Return [x, y] of the center of cell containing provided text 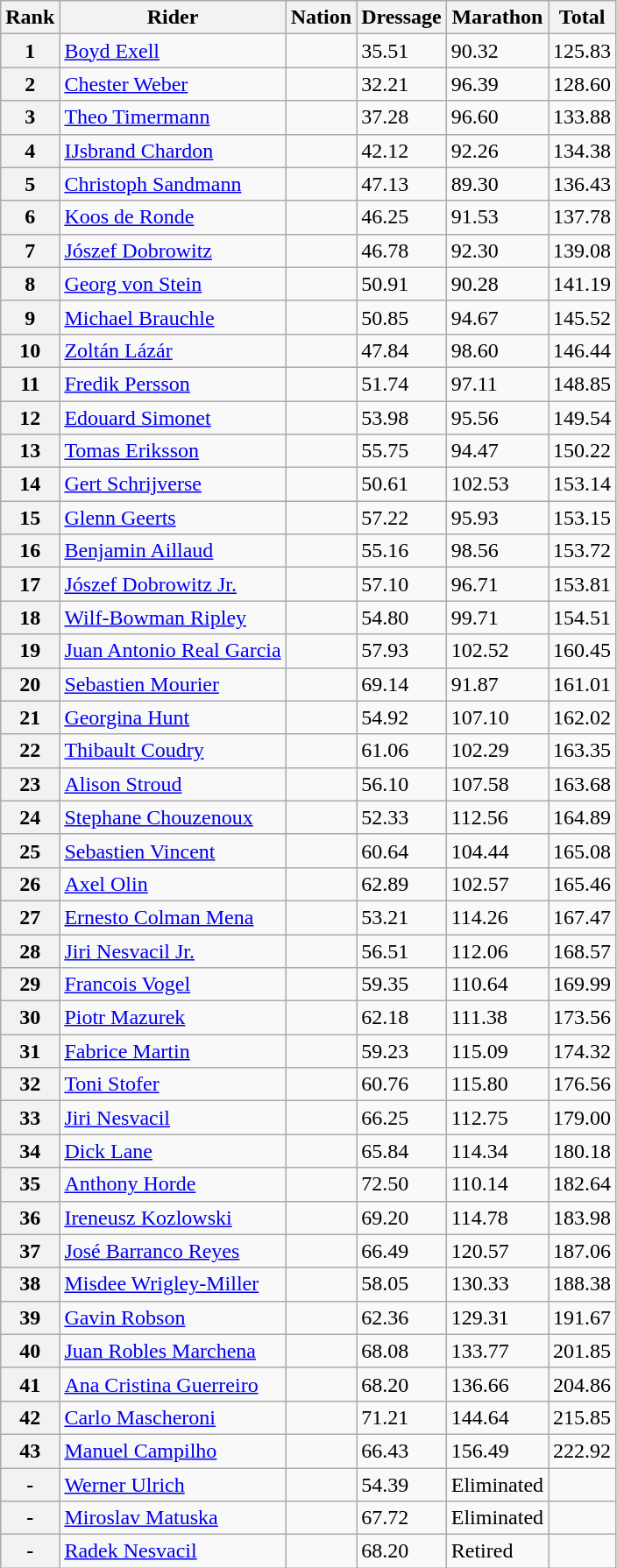
32.21 [401, 84]
56.10 [401, 784]
110.14 [497, 1184]
55.16 [401, 551]
Piotr Mazurek [173, 1018]
139.08 [582, 251]
163.35 [582, 751]
57.93 [401, 651]
191.67 [582, 1317]
176.56 [582, 1084]
Chester Weber [173, 84]
Gavin Robson [173, 1317]
23 [30, 784]
133.88 [582, 117]
20 [30, 684]
27 [30, 917]
59.35 [401, 985]
Dressage [401, 18]
Edouard Simonet [173, 418]
Jószef Dobrowitz Jr. [173, 584]
102.57 [497, 884]
114.34 [497, 1151]
41 [30, 1384]
153.15 [582, 518]
66.43 [401, 1451]
65.84 [401, 1151]
Misdee Wrigley-Miller [173, 1284]
36 [30, 1218]
137.78 [582, 217]
Jószef Dobrowitz [173, 251]
114.26 [497, 917]
102.29 [497, 751]
114.78 [497, 1218]
112.75 [497, 1118]
33 [30, 1118]
112.06 [497, 950]
92.30 [497, 251]
16 [30, 551]
57.10 [401, 584]
9 [30, 317]
169.99 [582, 985]
Fabrice Martin [173, 1051]
Ernesto Colman Mena [173, 917]
Boyd Exell [173, 51]
IJsbrand Chardon [173, 151]
91.53 [497, 217]
6 [30, 217]
163.68 [582, 784]
Alison Stroud [173, 784]
66.25 [401, 1118]
25 [30, 851]
146.44 [582, 350]
31 [30, 1051]
182.64 [582, 1184]
133.77 [497, 1351]
89.30 [497, 184]
96.60 [497, 117]
91.87 [497, 684]
50.61 [401, 484]
Francois Vogel [173, 985]
Carlo Mascheroni [173, 1417]
42 [30, 1417]
Marathon [497, 18]
61.06 [401, 751]
18 [30, 618]
72.50 [401, 1184]
Manuel Campilho [173, 1451]
Rider [173, 18]
Georgina Hunt [173, 717]
37 [30, 1251]
153.81 [582, 584]
3 [30, 117]
144.64 [497, 1417]
55.75 [401, 451]
22 [30, 751]
Anthony Horde [173, 1184]
Zoltán Lázár [173, 350]
215.85 [582, 1417]
95.56 [497, 418]
32 [30, 1084]
52.33 [401, 817]
Thibault Coudry [173, 751]
145.52 [582, 317]
167.47 [582, 917]
161.01 [582, 684]
13 [30, 451]
149.54 [582, 418]
60.76 [401, 1084]
40 [30, 1351]
201.85 [582, 1351]
Benjamin Aillaud [173, 551]
42.12 [401, 151]
168.57 [582, 950]
Theo Timermann [173, 117]
54.39 [401, 1485]
179.00 [582, 1118]
Ana Cristina Guerreiro [173, 1384]
Toni Stofer [173, 1084]
10 [30, 350]
17 [30, 584]
180.18 [582, 1151]
128.60 [582, 84]
46.25 [401, 217]
153.14 [582, 484]
222.92 [582, 1451]
129.31 [497, 1317]
95.93 [497, 518]
38 [30, 1284]
66.49 [401, 1251]
11 [30, 384]
4 [30, 151]
162.02 [582, 717]
115.80 [497, 1084]
102.52 [497, 651]
29 [30, 985]
Radek Nesvacil [173, 1551]
30 [30, 1018]
Ireneusz Kozlowski [173, 1218]
150.22 [582, 451]
2 [30, 84]
1 [30, 51]
Michael Brauchle [173, 317]
50.91 [401, 284]
154.51 [582, 618]
Gert Schrijverse [173, 484]
136.43 [582, 184]
Stephane Chouzenoux [173, 817]
67.72 [401, 1518]
39 [30, 1317]
José Barranco Reyes [173, 1251]
19 [30, 651]
Retired [497, 1551]
12 [30, 418]
156.49 [497, 1451]
68.08 [401, 1351]
92.26 [497, 151]
37.28 [401, 117]
98.60 [497, 350]
Jiri Nesvacil Jr. [173, 950]
34 [30, 1151]
148.85 [582, 384]
94.47 [497, 451]
Werner Ulrich [173, 1485]
90.32 [497, 51]
53.21 [401, 917]
204.86 [582, 1384]
51.74 [401, 384]
7 [30, 251]
107.10 [497, 717]
Nation [321, 18]
35 [30, 1184]
46.78 [401, 251]
183.98 [582, 1218]
96.39 [497, 84]
Axel Olin [173, 884]
Georg von Stein [173, 284]
43 [30, 1451]
Tomas Eriksson [173, 451]
96.71 [497, 584]
Sebastien Mourier [173, 684]
Fredik Persson [173, 384]
Juan Robles Marchena [173, 1351]
Christoph Sandmann [173, 184]
47.13 [401, 184]
107.58 [497, 784]
62.89 [401, 884]
28 [30, 950]
165.08 [582, 851]
8 [30, 284]
15 [30, 518]
Sebastien Vincent [173, 851]
59.23 [401, 1051]
125.83 [582, 51]
98.56 [497, 551]
21 [30, 717]
62.36 [401, 1317]
Juan Antonio Real Garcia [173, 651]
60.64 [401, 851]
Dick Lane [173, 1151]
Rank [30, 18]
97.11 [497, 384]
130.33 [497, 1284]
Miroslav Matuska [173, 1518]
62.18 [401, 1018]
50.85 [401, 317]
134.38 [582, 151]
174.32 [582, 1051]
71.21 [401, 1417]
120.57 [497, 1251]
115.09 [497, 1051]
Glenn Geerts [173, 518]
54.92 [401, 717]
54.80 [401, 618]
165.46 [582, 884]
69.20 [401, 1218]
112.56 [497, 817]
136.66 [497, 1384]
104.44 [497, 851]
Total [582, 18]
141.19 [582, 284]
5 [30, 184]
Jiri Nesvacil [173, 1118]
57.22 [401, 518]
111.38 [497, 1018]
188.38 [582, 1284]
47.84 [401, 350]
187.06 [582, 1251]
35.51 [401, 51]
56.51 [401, 950]
99.71 [497, 618]
14 [30, 484]
Koos de Ronde [173, 217]
102.53 [497, 484]
110.64 [497, 985]
94.67 [497, 317]
164.89 [582, 817]
153.72 [582, 551]
24 [30, 817]
69.14 [401, 684]
173.56 [582, 1018]
160.45 [582, 651]
Wilf-Bowman Ripley [173, 618]
26 [30, 884]
53.98 [401, 418]
58.05 [401, 1284]
90.28 [497, 284]
